For the text-containing cell, return its midpoint in [x, y] coordinate format. 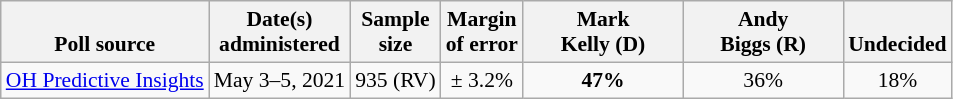
36% [763, 80]
May 3–5, 2021 [280, 80]
OH Predictive Insights [105, 80]
935 (RV) [396, 80]
18% [897, 80]
± 3.2% [482, 80]
Undecided [897, 32]
Samplesize [396, 32]
Poll source [105, 32]
AndyBiggs (R) [763, 32]
MarkKelly (D) [603, 32]
Date(s)administered [280, 32]
47% [603, 80]
Marginof error [482, 32]
